Identify which cell holds the provided text, then report its [X, Y] central coordinate. 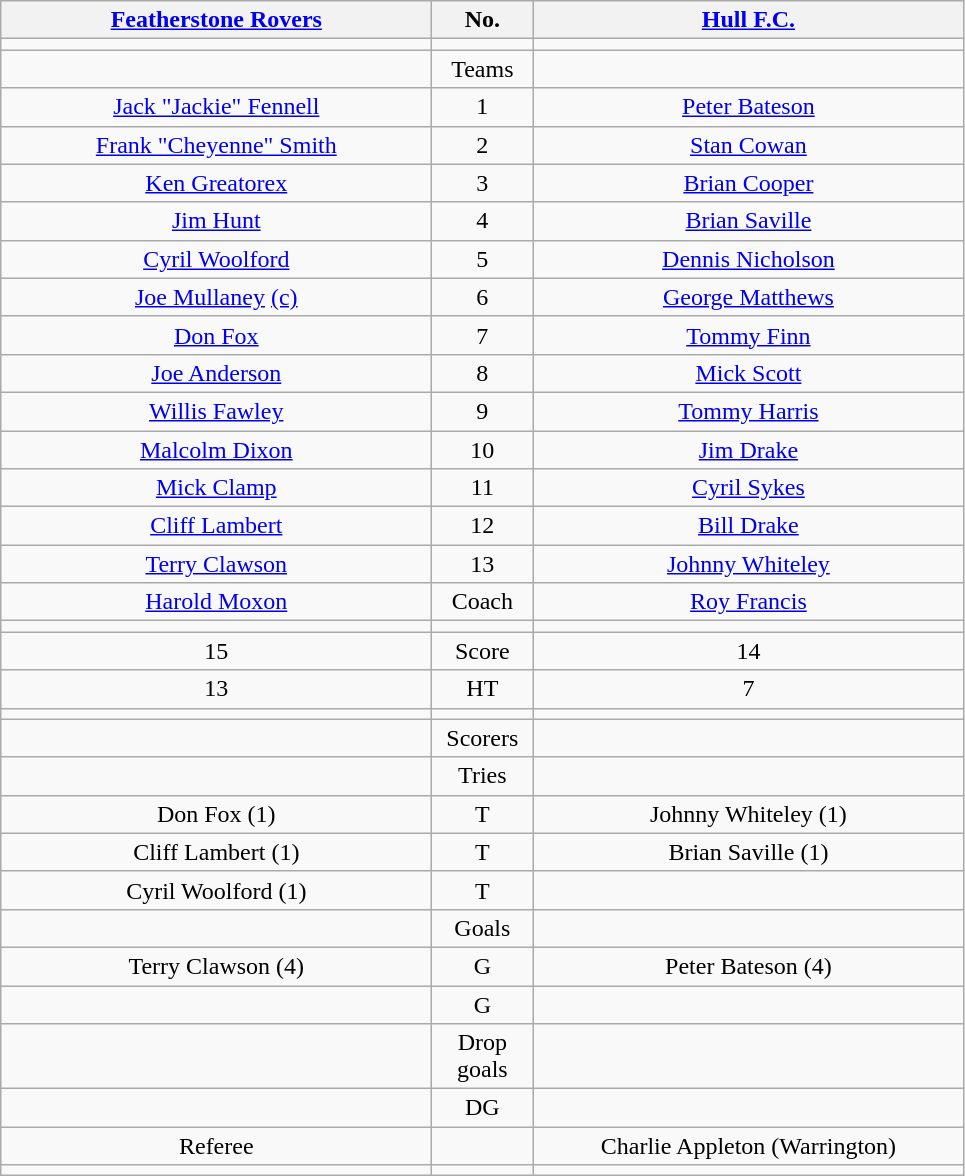
Coach [482, 602]
Jim Drake [748, 449]
6 [482, 297]
15 [216, 651]
Peter Bateson [748, 107]
Drop goals [482, 1056]
Teams [482, 69]
Roy Francis [748, 602]
Joe Mullaney (c) [216, 297]
Don Fox (1) [216, 814]
3 [482, 183]
10 [482, 449]
Cyril Sykes [748, 488]
Stan Cowan [748, 145]
Frank "Cheyenne" Smith [216, 145]
Brian Saville (1) [748, 852]
Johnny Whiteley (1) [748, 814]
Peter Bateson (4) [748, 966]
Cliff Lambert (1) [216, 852]
No. [482, 20]
Mick Clamp [216, 488]
George Matthews [748, 297]
Willis Fawley [216, 411]
9 [482, 411]
1 [482, 107]
14 [748, 651]
Mick Scott [748, 373]
Cyril Woolford [216, 259]
Referee [216, 1146]
Terry Clawson [216, 564]
Malcolm Dixon [216, 449]
Hull F.C. [748, 20]
Tommy Finn [748, 335]
Don Fox [216, 335]
Scorers [482, 738]
Dennis Nicholson [748, 259]
2 [482, 145]
Charlie Appleton (Warrington) [748, 1146]
Featherstone Rovers [216, 20]
Bill Drake [748, 526]
Brian Cooper [748, 183]
Terry Clawson (4) [216, 966]
Cliff Lambert [216, 526]
Tommy Harris [748, 411]
Joe Anderson [216, 373]
4 [482, 221]
Tries [482, 776]
Jim Hunt [216, 221]
Johnny Whiteley [748, 564]
Cyril Woolford (1) [216, 890]
8 [482, 373]
HT [482, 689]
Score [482, 651]
Jack "Jackie" Fennell [216, 107]
5 [482, 259]
Brian Saville [748, 221]
Harold Moxon [216, 602]
12 [482, 526]
Ken Greatorex [216, 183]
11 [482, 488]
DG [482, 1108]
Goals [482, 928]
